Search for the cell housing the specified text and yield its [x, y] center coordinate. 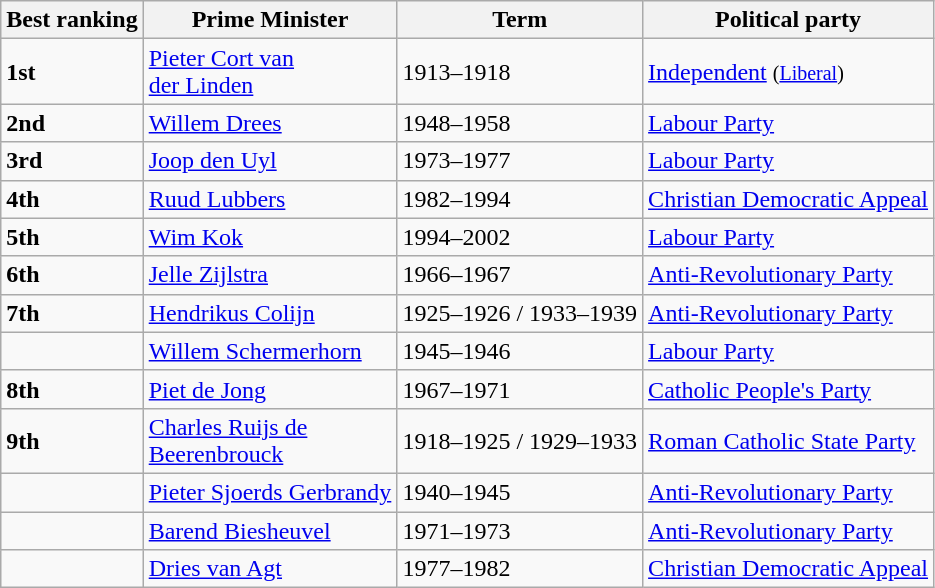
1913–1918 [520, 72]
Willem Schermerhorn [270, 351]
1918–1925 / 1929–1933 [520, 440]
1940–1945 [520, 492]
3rd [72, 161]
Ruud Lubbers [270, 199]
1967–1971 [520, 389]
Jelle Zijlstra [270, 275]
1994–2002 [520, 237]
2nd [72, 123]
9th [72, 440]
Political party [788, 20]
Prime Minister [270, 20]
1971–1973 [520, 531]
1977–1982 [520, 569]
Catholic People's Party [788, 389]
Pieter Cort van der Linden [270, 72]
Hendrikus Colijn [270, 313]
7th [72, 313]
Piet de Jong [270, 389]
8th [72, 389]
6th [72, 275]
1st [72, 72]
Best ranking [72, 20]
Independent (Liberal) [788, 72]
Charles Ruijs de Beerenbrouck [270, 440]
Willem Drees [270, 123]
1973–1977 [520, 161]
Wim Kok [270, 237]
1982–1994 [520, 199]
1948–1958 [520, 123]
1925–1926 / 1933–1939 [520, 313]
Joop den Uyl [270, 161]
Dries van Agt [270, 569]
5th [72, 237]
Barend Biesheuvel [270, 531]
Term [520, 20]
1966–1967 [520, 275]
Pieter Sjoerds Gerbrandy [270, 492]
4th [72, 199]
1945–1946 [520, 351]
Roman Catholic State Party [788, 440]
